Identify which cell holds the provided text, then report its [x, y] central coordinate. 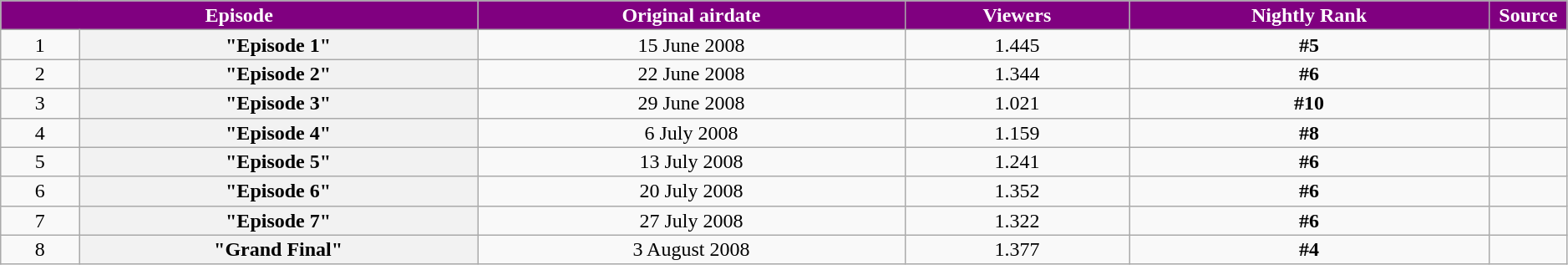
27 July 2008 [692, 221]
3 August 2008 [692, 249]
1.322 [1017, 221]
"Episode 5" [279, 162]
5 [40, 162]
#4 [1310, 249]
6 [40, 191]
4 [40, 132]
Source [1529, 15]
"Episode 2" [279, 74]
Nightly Rank [1310, 15]
6 July 2008 [692, 132]
1.377 [1017, 249]
3 [40, 104]
8 [40, 249]
1.352 [1017, 191]
1.159 [1017, 132]
"Episode 3" [279, 104]
7 [40, 221]
13 July 2008 [692, 162]
Episode [239, 15]
15 June 2008 [692, 45]
1.344 [1017, 74]
20 July 2008 [692, 191]
Original airdate [692, 15]
#10 [1310, 104]
Viewers [1017, 15]
1 [40, 45]
1.241 [1017, 162]
29 June 2008 [692, 104]
22 June 2008 [692, 74]
#5 [1310, 45]
"Episode 4" [279, 132]
#8 [1310, 132]
2 [40, 74]
"Grand Final" [279, 249]
1.445 [1017, 45]
"Episode 7" [279, 221]
"Episode 1" [279, 45]
"Episode 6" [279, 191]
1.021 [1017, 104]
